Locate the cell with the specified text and output its [X, Y] center coordinate. 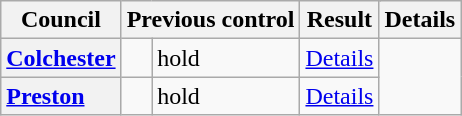
Preston [61, 96]
Council [61, 20]
Previous control [210, 20]
Result [340, 20]
Colchester [61, 58]
